Capture the cell that displays the provided text and extract its [X, Y] central coordinate. 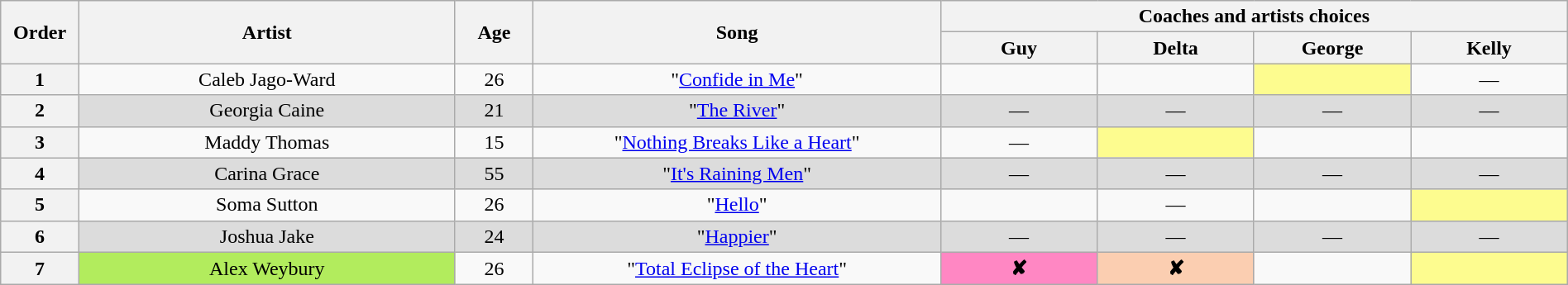
Age [495, 32]
Maddy Thomas [266, 142]
Soma Sutton [266, 205]
George [1331, 48]
"Happier" [738, 236]
Caleb Jago-Ward [266, 79]
2 [40, 111]
"Nothing Breaks Like a Heart" [738, 142]
5 [40, 205]
3 [40, 142]
7 [40, 268]
"Total Eclipse of the Heart" [738, 268]
6 [40, 236]
Coaches and artists choices [1254, 17]
Order [40, 32]
Guy [1019, 48]
Delta [1176, 48]
"Confide in Me" [738, 79]
21 [495, 111]
4 [40, 173]
24 [495, 236]
"Hello" [738, 205]
Joshua Jake [266, 236]
Georgia Caine [266, 111]
1 [40, 79]
Alex Weybury [266, 268]
55 [495, 173]
Carina Grace [266, 173]
Artist [266, 32]
Song [738, 32]
15 [495, 142]
Kelly [1489, 48]
"The River" [738, 111]
"It's Raining Men" [738, 173]
